Capture the cell that displays the provided text and extract its [x, y] central coordinate. 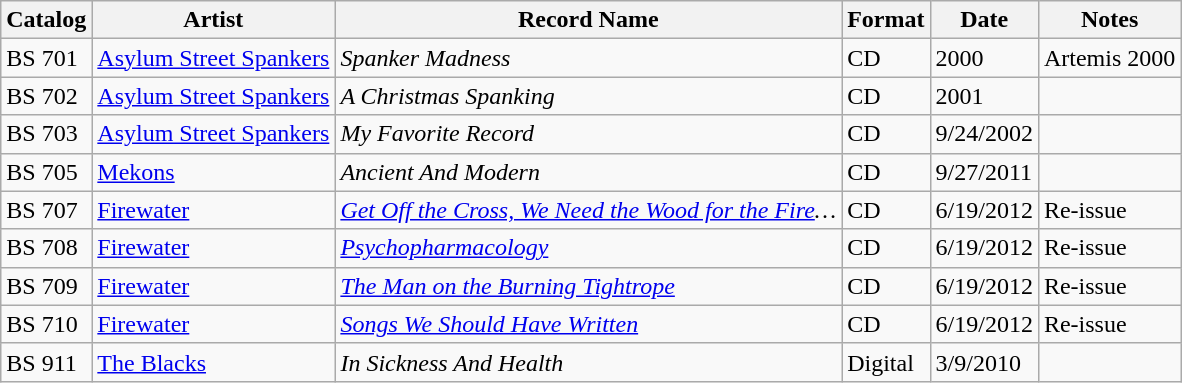
Format [886, 20]
Mekons [214, 172]
The Man on the Burning Tightrope [588, 286]
Digital [886, 362]
BS 709 [46, 286]
Record Name [588, 20]
BS 701 [46, 58]
Date [984, 20]
9/27/2011 [984, 172]
3/9/2010 [984, 362]
Spanker Madness [588, 58]
Ancient And Modern [588, 172]
Artist [214, 20]
BS 703 [46, 134]
Songs We Should Have Written [588, 324]
Get Off the Cross, We Need the Wood for the Fire… [588, 210]
BS 911 [46, 362]
2001 [984, 96]
BS 705 [46, 172]
9/24/2002 [984, 134]
My Favorite Record [588, 134]
The Blacks [214, 362]
Artemis 2000 [1109, 58]
Notes [1109, 20]
2000 [984, 58]
BS 708 [46, 248]
A Christmas Spanking [588, 96]
BS 710 [46, 324]
BS 702 [46, 96]
Psychopharmacology [588, 248]
Catalog [46, 20]
BS 707 [46, 210]
In Sickness And Health [588, 362]
